Find where the given text appears and provide that cell's center as [X, Y] coordinate. 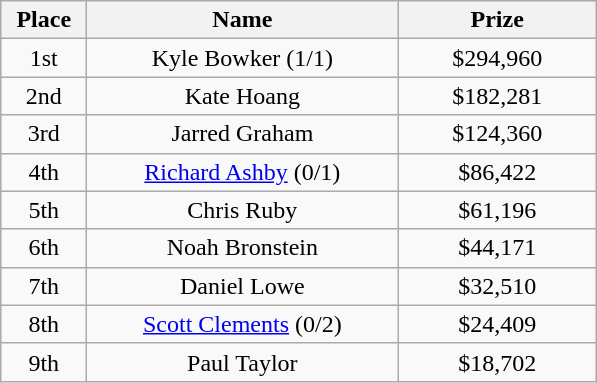
$44,171 [498, 248]
2nd [44, 96]
7th [44, 286]
Prize [498, 20]
Scott Clements (0/2) [242, 324]
Richard Ashby (0/1) [242, 172]
$61,196 [498, 210]
$32,510 [498, 286]
Jarred Graham [242, 134]
$24,409 [498, 324]
$294,960 [498, 58]
Chris Ruby [242, 210]
$86,422 [498, 172]
$124,360 [498, 134]
$18,702 [498, 362]
9th [44, 362]
Daniel Lowe [242, 286]
Paul Taylor [242, 362]
1st [44, 58]
Name [242, 20]
Kyle Bowker (1/1) [242, 58]
4th [44, 172]
3rd [44, 134]
$182,281 [498, 96]
Place [44, 20]
8th [44, 324]
5th [44, 210]
Noah Bronstein [242, 248]
6th [44, 248]
Kate Hoang [242, 96]
